Locate the cell with the specified text and output its [x, y] center coordinate. 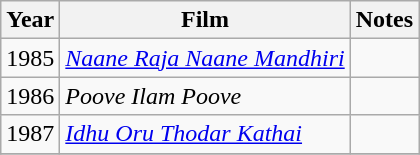
1985 [30, 58]
Naane Raja Naane Mandhiri [205, 58]
Year [30, 20]
1987 [30, 134]
Film [205, 20]
Notes [384, 20]
Idhu Oru Thodar Kathai [205, 134]
1986 [30, 96]
Poove Ilam Poove [205, 96]
